Identify which cell holds the provided text, then report its [X, Y] central coordinate. 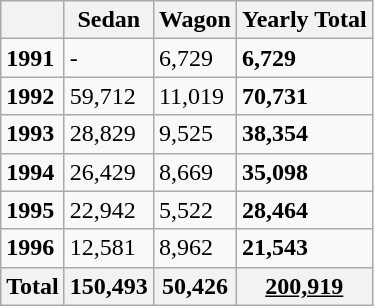
28,829 [108, 134]
Yearly Total [304, 20]
200,919 [304, 286]
1996 [33, 248]
5,522 [194, 210]
70,731 [304, 96]
1992 [33, 96]
9,525 [194, 134]
28,464 [304, 210]
1995 [33, 210]
1993 [33, 134]
Wagon [194, 20]
1994 [33, 172]
38,354 [304, 134]
35,098 [304, 172]
1991 [33, 58]
Sedan [108, 20]
150,493 [108, 286]
12,581 [108, 248]
Total [33, 286]
22,942 [108, 210]
8,669 [194, 172]
50,426 [194, 286]
11,019 [194, 96]
8,962 [194, 248]
21,543 [304, 248]
26,429 [108, 172]
59,712 [108, 96]
- [108, 58]
